Find where the given text appears and provide that cell's center as [x, y] coordinate. 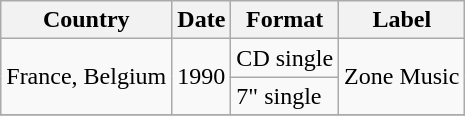
Label [402, 20]
Format [285, 20]
1990 [202, 77]
Zone Music [402, 77]
CD single [285, 58]
France, Belgium [86, 77]
Country [86, 20]
Date [202, 20]
7" single [285, 96]
